From the cell containing the given text, extract its center point as (X, Y) coordinate. 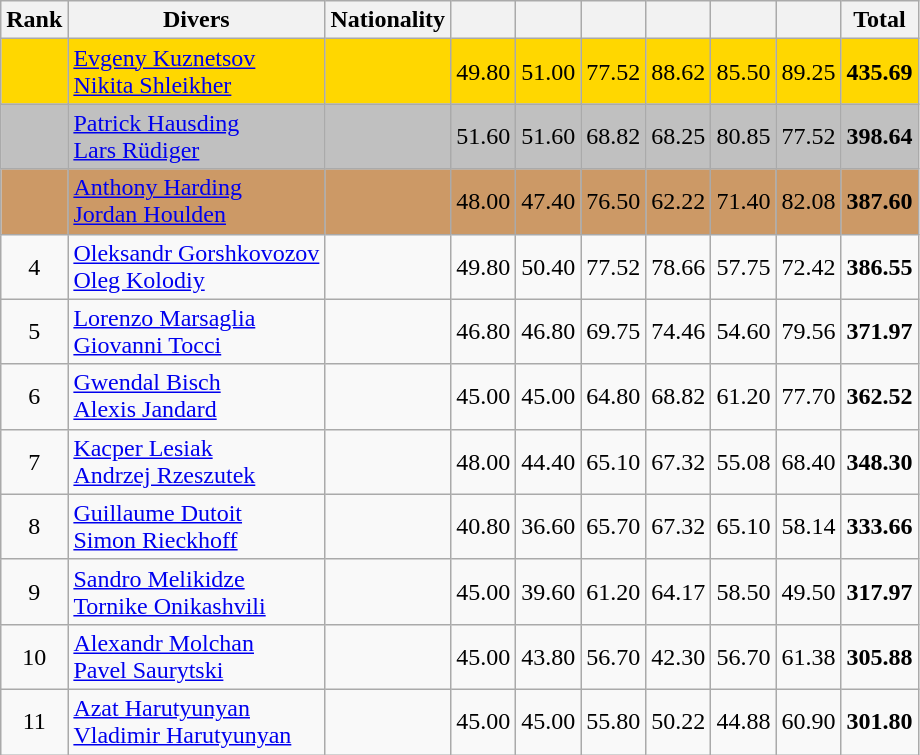
89.25 (808, 72)
Gwendal BischAlexis Jandard (196, 396)
8 (34, 526)
435.69 (880, 72)
51.00 (548, 72)
Total (880, 20)
60.90 (808, 722)
10 (34, 656)
85.50 (744, 72)
9 (34, 592)
Guillaume DutoitSimon Rieckhoff (196, 526)
47.40 (548, 202)
39.60 (548, 592)
4 (34, 266)
387.60 (880, 202)
76.50 (614, 202)
82.08 (808, 202)
57.75 (744, 266)
54.60 (744, 332)
44.88 (744, 722)
64.17 (678, 592)
5 (34, 332)
44.40 (548, 462)
42.30 (678, 656)
Patrick HausdingLars Rüdiger (196, 136)
50.40 (548, 266)
Kacper LesiakAndrzej Rzeszutek (196, 462)
71.40 (744, 202)
Azat HarutyunyanVladimir Harutyunyan (196, 722)
398.64 (880, 136)
348.30 (880, 462)
Divers (196, 20)
40.80 (484, 526)
36.60 (548, 526)
43.80 (548, 656)
79.56 (808, 332)
65.70 (614, 526)
Sandro MelikidzeTornike Onikashvili (196, 592)
7 (34, 462)
305.88 (880, 656)
64.80 (614, 396)
371.97 (880, 332)
72.42 (808, 266)
74.46 (678, 332)
88.62 (678, 72)
58.14 (808, 526)
333.66 (880, 526)
69.75 (614, 332)
Anthony HardingJordan Houlden (196, 202)
Lorenzo MarsagliaGiovanni Tocci (196, 332)
68.40 (808, 462)
61.38 (808, 656)
68.25 (678, 136)
Nationality (388, 20)
Evgeny KuznetsovNikita Shleikher (196, 72)
Rank (34, 20)
301.80 (880, 722)
50.22 (678, 722)
55.08 (744, 462)
49.50 (808, 592)
55.80 (614, 722)
386.55 (880, 266)
77.70 (808, 396)
62.22 (678, 202)
58.50 (744, 592)
Oleksandr GorshkovozovOleg Kolodiy (196, 266)
Alexandr MolchanPavel Saurytski (196, 656)
362.52 (880, 396)
78.66 (678, 266)
11 (34, 722)
6 (34, 396)
317.97 (880, 592)
80.85 (744, 136)
